Return [X, Y] of the center of cell containing provided text 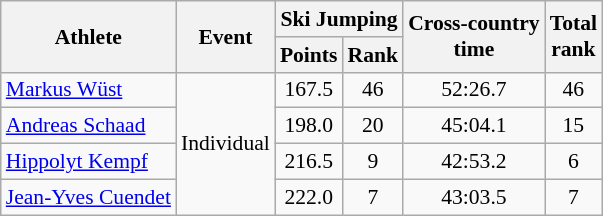
43:03.5 [474, 197]
167.5 [309, 90]
Rank [374, 55]
Ski Jumping [339, 19]
15 [574, 126]
Athlete [88, 36]
Event [226, 36]
45:04.1 [474, 126]
Total rank [574, 36]
Points [309, 55]
6 [574, 162]
Cross-country time [474, 36]
Markus Wüst [88, 90]
20 [374, 126]
52:26.7 [474, 90]
9 [374, 162]
Jean-Yves Cuendet [88, 197]
Hippolyt Kempf [88, 162]
222.0 [309, 197]
42:53.2 [474, 162]
Individual [226, 143]
198.0 [309, 126]
Andreas Schaad [88, 126]
216.5 [309, 162]
